Pinpoint the cell where the given text exists, returning its [x, y] midpoint coordinate. 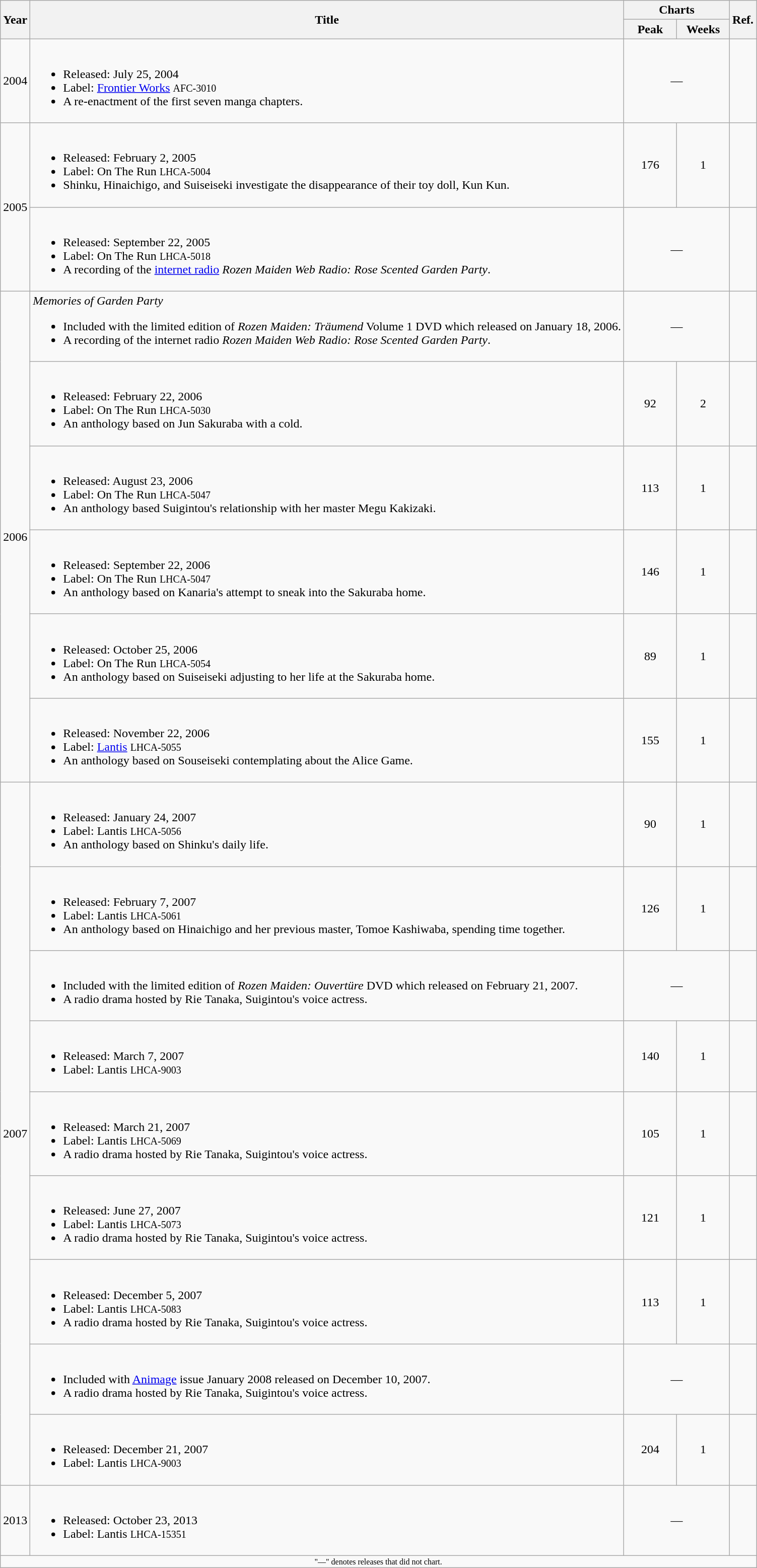
Released: June 27, 2007Label: Lantis LHCA-5073A radio drama hosted by Rie Tanaka, Suigintou's voice actress. [327, 1218]
Released: October 25, 2006Label: On The Run LHCA-5054An anthology based on Suiseiseki adjusting to her life at the Sakuraba home. [327, 656]
2004 [15, 81]
Released: December 5, 2007Label: Lantis LHCA-5083A radio drama hosted by Rie Tanaka, Suigintou's voice actress. [327, 1302]
92 [650, 404]
126 [650, 908]
Weeks [703, 29]
Released: February 2, 2005Label: On The Run LHCA-5004Shinku, Hinaichigo, and Suiseiseki investigate the disappearance of their toy doll, Kun Kun. [327, 165]
Released: July 25, 2004Label: Frontier Works AFC-3010A re-enactment of the first seven manga chapters. [327, 81]
2005 [15, 207]
Year [15, 20]
Included with Animage issue January 2008 released on December 10, 2007.A radio drama hosted by Rie Tanaka, Suigintou's voice actress. [327, 1379]
2007 [15, 1133]
2013 [15, 1520]
Released: February 7, 2007Label: Lantis LHCA-5061An anthology based on Hinaichigo and her previous master, Tomoe Kashiwaba, spending time together. [327, 908]
Released: December 21, 2007Label: Lantis LHCA-9003 [327, 1450]
155 [650, 740]
Peak [650, 29]
89 [650, 656]
Released: August 23, 2006Label: On The Run LHCA-5047An anthology based Suigintou's relationship with her master Megu Kakizaki. [327, 487]
Title [327, 20]
2 [703, 404]
140 [650, 1056]
121 [650, 1218]
Released: January 24, 2007Label: Lantis LHCA-5056An anthology based on Shinku's daily life. [327, 824]
176 [650, 165]
Released: October 23, 2013Label: Lantis LHCA-15351 [327, 1520]
204 [650, 1450]
Released: March 21, 2007Label: Lantis LHCA-5069A radio drama hosted by Rie Tanaka, Suigintou's voice actress. [327, 1134]
Released: November 22, 2006Label: Lantis LHCA-5055An anthology based on Souseiseki contemplating about the Alice Game. [327, 740]
90 [650, 824]
146 [650, 572]
Ref. [743, 20]
2006 [15, 537]
Released: September 22, 2006Label: On The Run LHCA-5047An anthology based on Kanaria's attempt to sneak into the Sakuraba home. [327, 572]
Charts [676, 10]
"—" denotes releases that did not chart. [379, 1561]
105 [650, 1134]
Released: September 22, 2005Label: On The Run LHCA-5018A recording of the internet radio Rozen Maiden Web Radio: Rose Scented Garden Party. [327, 249]
Released: March 7, 2007Label: Lantis LHCA-9003 [327, 1056]
Released: February 22, 2006Label: On The Run LHCA-5030An anthology based on Jun Sakuraba with a cold. [327, 404]
